Determine the (x, y) coordinate at the center of the cell enclosing the given text.  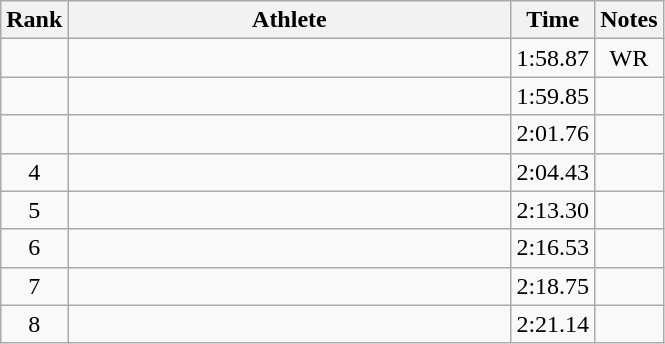
2:18.75 (553, 286)
Notes (629, 20)
WR (629, 58)
2:01.76 (553, 134)
1:58.87 (553, 58)
Rank (34, 20)
1:59.85 (553, 96)
Athlete (290, 20)
2:04.43 (553, 172)
Time (553, 20)
7 (34, 286)
6 (34, 248)
2:21.14 (553, 324)
2:16.53 (553, 248)
8 (34, 324)
4 (34, 172)
2:13.30 (553, 210)
5 (34, 210)
